Capture the cell that displays the provided text and extract its (x, y) central coordinate. 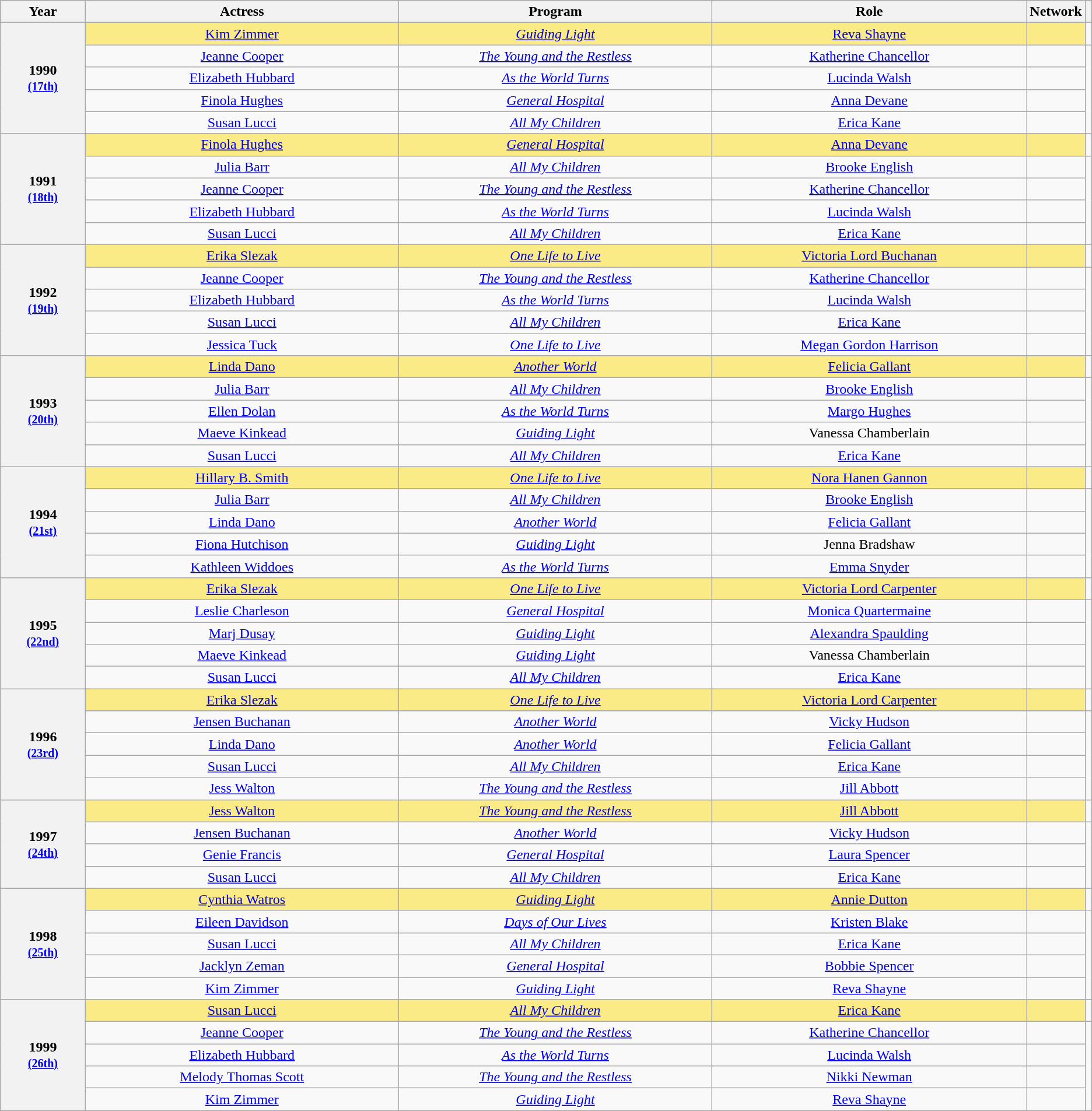
Jessica Tuck (242, 345)
Nora Hanen Gannon (869, 478)
Marj Dusay (242, 633)
Actress (242, 12)
Emma Snyder (869, 566)
Fiona Hutchison (242, 544)
Genie Francis (242, 855)
1995 (22nd) (43, 633)
Jenna Bradshaw (869, 544)
Role (869, 12)
Network (1056, 12)
Melody Thomas Scott (242, 1077)
Kristen Blake (869, 921)
Days of Our Lives (555, 921)
Ellen Dolan (242, 411)
Cynthia Watros (242, 899)
Margo Hughes (869, 411)
1990 (17th) (43, 78)
1993 (20th) (43, 411)
Victoria Lord Buchanan (869, 255)
Bobbie Spencer (869, 966)
Leslie Charleson (242, 611)
Alexandra Spaulding (869, 633)
Kathleen Widdoes (242, 566)
Year (43, 12)
1996 (23rd) (43, 744)
Jacklyn Zeman (242, 966)
Eileen Davidson (242, 921)
1999 (26th) (43, 1055)
Megan Gordon Harrison (869, 345)
Hillary B. Smith (242, 478)
1997 (24th) (43, 844)
Monica Quartermaine (869, 611)
1998 (25th) (43, 944)
Nikki Newman (869, 1077)
Annie Dutton (869, 899)
1994 (21st) (43, 522)
1991 (18th) (43, 189)
1992 (19th) (43, 300)
Program (555, 12)
Laura Spencer (869, 855)
